Locate the cell with the specified text and output its (X, Y) center coordinate. 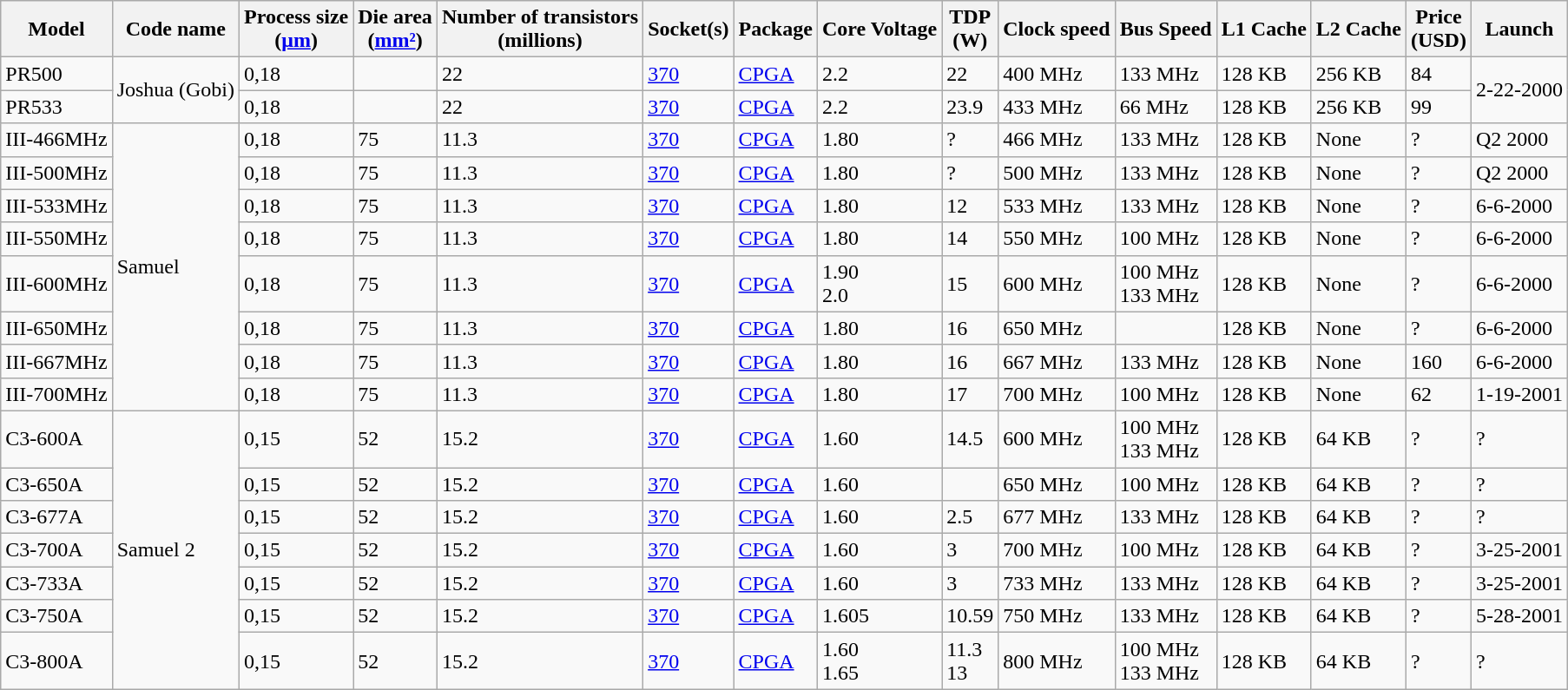
III-550MHz (56, 239)
800 MHz (1057, 661)
733 MHz (1057, 583)
C3-733A (56, 583)
Joshua (Gobi) (175, 90)
C3-650A (56, 483)
Samuel (175, 267)
Price(USD) (1438, 30)
17 (971, 394)
III-500MHz (56, 173)
C3-677A (56, 517)
Launch (1519, 30)
III-650MHz (56, 328)
Code name (175, 30)
533 MHz (1057, 206)
500 MHz (1057, 173)
400 MHz (1057, 74)
11.313 (971, 661)
23.9 (971, 107)
Model (56, 30)
466 MHz (1057, 140)
PR533 (56, 107)
III-533MHz (56, 206)
1-19-2001 (1519, 394)
Socket(s) (688, 30)
Bus Speed (1165, 30)
Samuel 2 (175, 549)
PR500 (56, 74)
L1 Cache (1264, 30)
Process size(μm) (297, 30)
III-600MHz (56, 283)
TDP(W) (971, 30)
433 MHz (1057, 107)
1.902.0 (879, 283)
III-667MHz (56, 361)
12 (971, 206)
Clock speed (1057, 30)
5-28-2001 (1519, 616)
66 MHz (1165, 107)
1.601.65 (879, 661)
550 MHz (1057, 239)
84 (1438, 74)
III-700MHz (56, 394)
Package (775, 30)
14 (971, 239)
750 MHz (1057, 616)
2.5 (971, 517)
14.5 (971, 439)
Die area(mm²) (396, 30)
2-22-2000 (1519, 90)
C3-750A (56, 616)
10.59 (971, 616)
Core Voltage (879, 30)
62 (1438, 394)
Number of transistors(millions) (540, 30)
C3-600A (56, 439)
99 (1438, 107)
III-466MHz (56, 140)
15 (971, 283)
160 (1438, 361)
667 MHz (1057, 361)
L2 Cache (1358, 30)
C3-700A (56, 550)
1.605 (879, 616)
C3-800A (56, 661)
677 MHz (1057, 517)
